Return the (x, y) coordinate for the center point of the cell that contains the specified text.  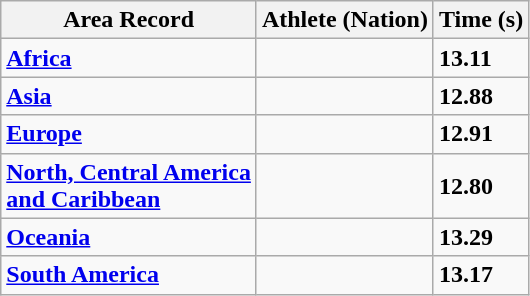
Athlete (Nation) (344, 20)
Area Record (129, 20)
13.17 (480, 275)
South America (129, 275)
13.11 (480, 58)
12.80 (480, 186)
Europe (129, 134)
12.91 (480, 134)
13.29 (480, 237)
North, Central America and Caribbean (129, 186)
Africa (129, 58)
12.88 (480, 96)
Time (s) (480, 20)
Oceania (129, 237)
Asia (129, 96)
